Detect which cell encompasses the target text, then output its (x, y) center coordinate. 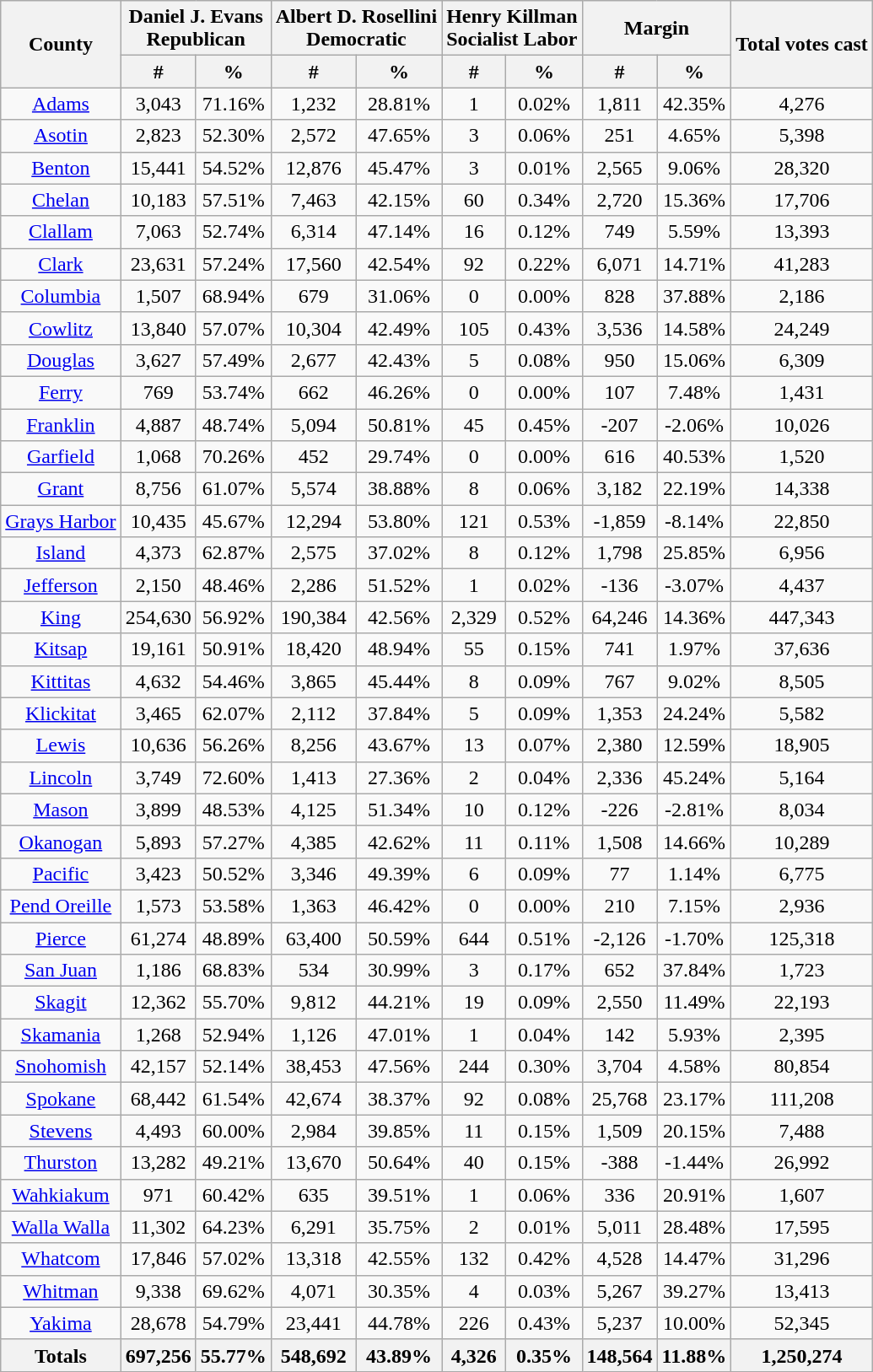
50.64% (398, 1163)
Whatcom (61, 1259)
4,373 (159, 553)
12.59% (694, 745)
23.17% (694, 1099)
-1.44% (694, 1163)
37,636 (802, 649)
697,256 (159, 1355)
Clallam (61, 232)
Total votes cast (802, 44)
47.65% (398, 136)
9,338 (159, 1291)
69.62% (233, 1291)
1,268 (159, 1035)
Thurston (61, 1163)
1,232 (314, 104)
0.53% (544, 521)
1,126 (314, 1035)
6,309 (802, 360)
148,564 (619, 1355)
28,320 (802, 168)
57.02% (233, 1259)
9.06% (694, 168)
Skamania (61, 1035)
42.15% (398, 200)
5.93% (694, 1035)
2,395 (802, 1035)
2,186 (802, 296)
20.91% (694, 1195)
47.14% (398, 232)
0.30% (544, 1067)
4,632 (159, 681)
48.74% (233, 424)
5,582 (802, 713)
42.56% (398, 617)
10,636 (159, 745)
60 (474, 200)
19 (474, 1003)
3,704 (619, 1067)
42,674 (314, 1099)
19,161 (159, 649)
210 (619, 906)
62.87% (233, 553)
Mason (61, 810)
20.15% (694, 1131)
Lewis (61, 745)
6,775 (802, 874)
San Juan (61, 971)
452 (314, 457)
15.36% (694, 200)
-2.06% (694, 424)
45.44% (398, 681)
107 (619, 392)
644 (474, 939)
28,678 (159, 1323)
17,706 (802, 200)
662 (314, 392)
Yakima (61, 1323)
-3.07% (694, 585)
12,294 (314, 521)
61.54% (233, 1099)
49.21% (233, 1163)
1,413 (314, 777)
-8.14% (694, 521)
60.42% (233, 1195)
Walla Walla (61, 1227)
39.27% (694, 1291)
-1,859 (619, 521)
4,493 (159, 1131)
1,798 (619, 553)
40 (474, 1163)
1,520 (802, 457)
25,768 (619, 1099)
22,850 (802, 521)
44.21% (398, 1003)
3,043 (159, 104)
Whitman (61, 1291)
125,318 (802, 939)
Albert D. RoselliniDemocratic (356, 29)
-207 (619, 424)
5,237 (619, 1323)
2,572 (314, 136)
28.48% (694, 1227)
14.71% (694, 264)
16 (474, 232)
7,488 (802, 1131)
0.07% (544, 745)
Clark (61, 264)
2,677 (314, 360)
190,384 (314, 617)
53.74% (233, 392)
741 (619, 649)
105 (474, 328)
42.62% (398, 842)
Columbia (61, 296)
46.26% (398, 392)
5,893 (159, 842)
Pend Oreille (61, 906)
4,887 (159, 424)
61.07% (233, 489)
Adams (61, 104)
-136 (619, 585)
46.42% (398, 906)
54.79% (233, 1323)
1,431 (802, 392)
30.35% (398, 1291)
1,353 (619, 713)
2,150 (159, 585)
77 (619, 874)
Kitsap (61, 649)
52,345 (802, 1323)
950 (619, 360)
37.88% (694, 296)
Franklin (61, 424)
5,574 (314, 489)
Lincoln (61, 777)
4.65% (694, 136)
45.67% (233, 521)
10,026 (802, 424)
2,336 (619, 777)
132 (474, 1259)
10,435 (159, 521)
3,182 (619, 489)
Benton (61, 168)
1,068 (159, 457)
4,125 (314, 810)
Jefferson (61, 585)
42.35% (694, 104)
11,302 (159, 1227)
8,756 (159, 489)
5.59% (694, 232)
4 (474, 1291)
11.49% (694, 1003)
28.81% (398, 104)
17,846 (159, 1259)
336 (619, 1195)
548,692 (314, 1355)
6,071 (619, 264)
2,565 (619, 168)
10,183 (159, 200)
50.91% (233, 649)
7,063 (159, 232)
0.17% (544, 971)
57.24% (233, 264)
-1.70% (694, 939)
10.00% (694, 1323)
679 (314, 296)
Margin (656, 29)
Daniel J. EvansRepublican (196, 29)
13,840 (159, 328)
11.88% (694, 1355)
52.14% (233, 1067)
0.35% (544, 1355)
15.06% (694, 360)
42.55% (398, 1259)
Island (61, 553)
50.81% (398, 424)
749 (619, 232)
Ferry (61, 392)
13 (474, 745)
0.45% (544, 424)
4,385 (314, 842)
1,723 (802, 971)
534 (314, 971)
0.42% (544, 1259)
8,034 (802, 810)
251 (619, 136)
38,453 (314, 1067)
1,250,274 (802, 1355)
53.58% (233, 906)
52.30% (233, 136)
39.51% (398, 1195)
14.36% (694, 617)
3,865 (314, 681)
1,573 (159, 906)
0.34% (544, 200)
41,283 (802, 264)
447,343 (802, 617)
6,314 (314, 232)
1,186 (159, 971)
767 (619, 681)
14.47% (694, 1259)
57.07% (233, 328)
48.89% (233, 939)
17,595 (802, 1227)
71.16% (233, 104)
3,465 (159, 713)
45.47% (398, 168)
56.26% (233, 745)
43.67% (398, 745)
1,507 (159, 296)
4,528 (619, 1259)
55.77% (233, 1355)
121 (474, 521)
635 (314, 1195)
52.74% (233, 232)
0.52% (544, 617)
7.48% (694, 392)
Stevens (61, 1131)
3,749 (159, 777)
31.06% (398, 296)
4.58% (694, 1067)
0.51% (544, 939)
3,536 (619, 328)
57.27% (233, 842)
5,267 (619, 1291)
2,286 (314, 585)
47.01% (398, 1035)
5,398 (802, 136)
2,936 (802, 906)
13,282 (159, 1163)
2,380 (619, 745)
8,256 (314, 745)
54.46% (233, 681)
5,094 (314, 424)
Skagit (61, 1003)
10,289 (802, 842)
31,296 (802, 1259)
616 (619, 457)
17,560 (314, 264)
Totals (61, 1355)
9,812 (314, 1003)
8,505 (802, 681)
1,509 (619, 1131)
13,318 (314, 1259)
57.51% (233, 200)
7.15% (694, 906)
Garfield (61, 457)
Okanogan (61, 842)
12,876 (314, 168)
48.53% (233, 810)
40.53% (694, 457)
769 (159, 392)
15,441 (159, 168)
971 (159, 1195)
Wahkiakum (61, 1195)
3,627 (159, 360)
25.85% (694, 553)
-388 (619, 1163)
4,437 (802, 585)
0.22% (544, 264)
24.24% (694, 713)
226 (474, 1323)
2,720 (619, 200)
60.00% (233, 1131)
42.54% (398, 264)
50.52% (233, 874)
12,362 (159, 1003)
22,193 (802, 1003)
9.02% (694, 681)
14.66% (694, 842)
Grant (61, 489)
23,441 (314, 1323)
Pacific (61, 874)
51.34% (398, 810)
13,393 (802, 232)
38.37% (398, 1099)
48.46% (233, 585)
62.07% (233, 713)
26,992 (802, 1163)
61,274 (159, 939)
38.88% (398, 489)
-2.81% (694, 810)
44.78% (398, 1323)
0.03% (544, 1291)
51.52% (398, 585)
3,899 (159, 810)
111,208 (802, 1099)
54.52% (233, 168)
47.56% (398, 1067)
27.36% (398, 777)
0.11% (544, 842)
68.94% (233, 296)
48.94% (398, 649)
Spokane (61, 1099)
Cowlitz (61, 328)
80,854 (802, 1067)
142 (619, 1035)
2,823 (159, 136)
2,550 (619, 1003)
37.02% (398, 553)
Henry KillmanSocialist Labor (512, 29)
Asotin (61, 136)
2,984 (314, 1131)
55.70% (233, 1003)
42.43% (398, 360)
Klickitat (61, 713)
Douglas (61, 360)
45 (474, 424)
10 (474, 810)
30.99% (398, 971)
42,157 (159, 1067)
4,326 (474, 1355)
68.83% (233, 971)
5,164 (802, 777)
52.94% (233, 1035)
-2,126 (619, 939)
29.74% (398, 457)
14.58% (694, 328)
County (61, 44)
35.75% (398, 1227)
24,249 (802, 328)
2,329 (474, 617)
652 (619, 971)
828 (619, 296)
39.85% (398, 1131)
22.19% (694, 489)
68,442 (159, 1099)
1,811 (619, 104)
42.49% (398, 328)
4,071 (314, 1291)
3,423 (159, 874)
-226 (619, 810)
10,304 (314, 328)
64.23% (233, 1227)
4,276 (802, 104)
49.39% (398, 874)
53.80% (398, 521)
13,670 (314, 1163)
6 (474, 874)
1,508 (619, 842)
2,575 (314, 553)
7,463 (314, 200)
6,956 (802, 553)
King (61, 617)
63,400 (314, 939)
72.60% (233, 777)
13,413 (802, 1291)
5,011 (619, 1227)
56.92% (233, 617)
14,338 (802, 489)
43.89% (398, 1355)
64,246 (619, 617)
3,346 (314, 874)
244 (474, 1067)
2,112 (314, 713)
1.97% (694, 649)
Pierce (61, 939)
18,905 (802, 745)
55 (474, 649)
6,291 (314, 1227)
18,420 (314, 649)
23,631 (159, 264)
1,363 (314, 906)
Grays Harbor (61, 521)
1,607 (802, 1195)
1.14% (694, 874)
70.26% (233, 457)
Snohomish (61, 1067)
Chelan (61, 200)
254,630 (159, 617)
57.49% (233, 360)
45.24% (694, 777)
50.59% (398, 939)
Kittitas (61, 681)
